Pinpoint the cell where the given text exists, returning its [x, y] midpoint coordinate. 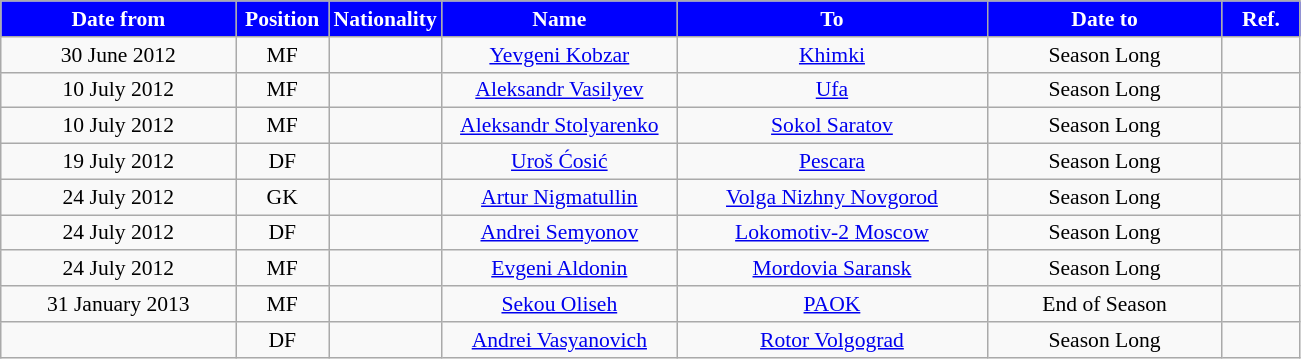
Andrei Semyonov [560, 233]
Date from [118, 19]
Position [282, 19]
Uroš Ćosić [560, 162]
Andrei Vasyanovich [560, 340]
Sekou Oliseh [560, 304]
Aleksandr Stolyarenko [560, 126]
Aleksandr Vasilyev [560, 90]
30 June 2012 [118, 55]
Sokol Saratov [832, 126]
Ref. [1261, 19]
Pescara [832, 162]
Ufa [832, 90]
GK [282, 197]
Artur Nigmatullin [560, 197]
To [832, 19]
Yevgeni Kobzar [560, 55]
Khimki [832, 55]
Volga Nizhny Novgorod [832, 197]
PAOK [832, 304]
19 July 2012 [118, 162]
Evgeni Aldonin [560, 269]
Lokomotiv-2 Moscow [832, 233]
End of Season [1104, 304]
31 January 2013 [118, 304]
Nationality [384, 19]
Date to [1104, 19]
Name [560, 19]
Rotor Volgograd [832, 340]
Mordovia Saransk [832, 269]
